For the text-containing cell, return its midpoint in (x, y) coordinate format. 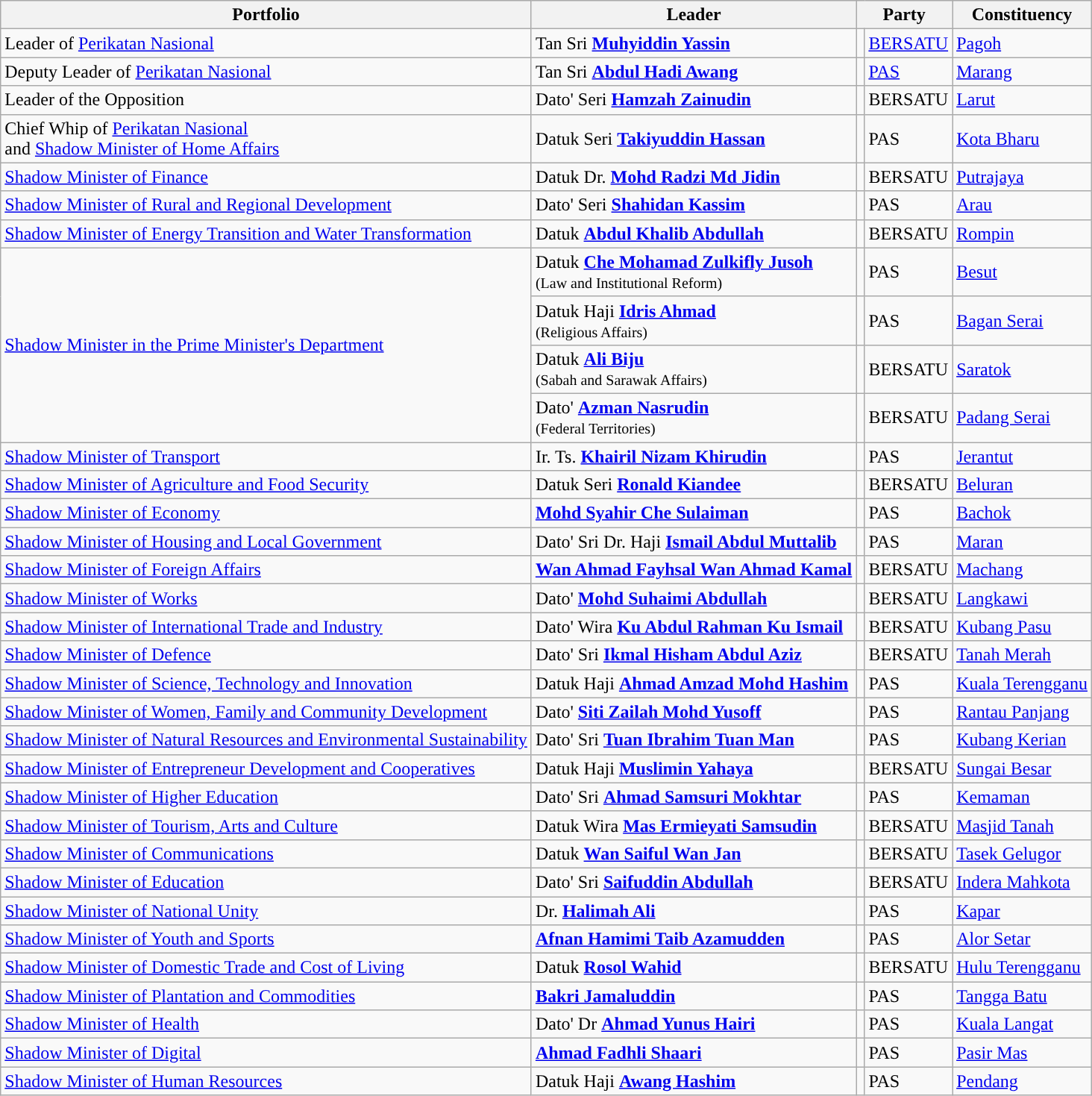
Rantau Panjang (1022, 712)
Pendang (1022, 1081)
Larut (1022, 100)
Afnan Hamimi Taib Azamudden (694, 939)
Dato' Siti Zailah Mohd Yusoff (694, 712)
Bagan Serai (1022, 321)
Kubang Kerian (1022, 740)
Shadow Minister of Entrepreneur Development and Cooperatives (266, 768)
Shadow Minister of Communications (266, 854)
Kuala Langat (1022, 1024)
Shadow Minister of Women, Family and Community Development (266, 712)
Shadow Minister of Education (266, 882)
Ahmad Fadhli Shaari (694, 1053)
Shadow Minister of Defence (266, 655)
Party (904, 15)
Masjid Tanah (1022, 825)
Dato' Azman Nasrudin (Federal Territories) (694, 418)
Shadow Minister of Energy Transition and Water Transformation (266, 234)
Tan Sri Muhyiddin Yassin (694, 43)
Machang (1022, 570)
Shadow Minister of Youth and Sports (266, 939)
Datuk Wan Saiful Wan Jan (694, 854)
Datuk Abdul Khalib Abdullah (694, 234)
Shadow Minister of Works (266, 598)
Ir. Ts. Khairil Nizam Khirudin (694, 456)
Dr. Halimah Ali (694, 911)
Putrajaya (1022, 177)
Dato' Sri Ikmal Hisham Abdul Aziz (694, 655)
Dato' Dr Ahmad Yunus Hairi (694, 1024)
Datuk Haji Muslimin Yahaya (694, 768)
Tanah Merah (1022, 655)
Portfolio (266, 15)
Dato' Seri Hamzah Zainudin (694, 100)
Kemaman (1022, 797)
Shadow Minister of Economy (266, 513)
Datuk Che Mohamad Zulkifly Jusoh (Law and Institutional Reform) (694, 272)
Shadow Minister of National Unity (266, 911)
Kubang Pasu (1022, 627)
Shadow Minister of Health (266, 1024)
Dato' Wira Ku Abdul Rahman Ku Ismail (694, 627)
Leader (694, 15)
Shadow Minister of Science, Technology and Innovation (266, 683)
Hulu Terengganu (1022, 968)
Datuk Dr. Mohd Radzi Md Jidin (694, 177)
Pagoh (1022, 43)
Pasir Mas (1022, 1053)
Deputy Leader of Perikatan Nasional (266, 72)
Tangga Batu (1022, 996)
Shadow Minister of Human Resources (266, 1081)
Shadow Minister of Digital (266, 1053)
Datuk Rosol Wahid (694, 968)
Padang Serai (1022, 418)
Dato' Sri Ahmad Samsuri Mokhtar (694, 797)
Shadow Minister of Agriculture and Food Security (266, 485)
Datuk Wira Mas Ermieyati Samsudin (694, 825)
Langkawi (1022, 598)
Kapar (1022, 911)
Shadow Minister of Higher Education (266, 797)
Dato' Mohd Suhaimi Abdullah (694, 598)
Indera Mahkota (1022, 882)
Datuk Seri Takiyuddin Hassan (694, 139)
Tan Sri Abdul Hadi Awang (694, 72)
Kota Bharu (1022, 139)
Datuk Haji Awang Hashim (694, 1081)
Dato' Seri Shahidan Kassim (694, 205)
Datuk Seri Ronald Kiandee (694, 485)
Shadow Minister of Transport (266, 456)
Bachok (1022, 513)
Shadow Minister of Plantation and Commodities (266, 996)
Rompin (1022, 234)
Beluran (1022, 485)
Dato' Sri Dr. Haji Ismail Abdul Muttalib (694, 542)
Shadow Minister of International Trade and Industry (266, 627)
Constituency (1022, 15)
Datuk Haji Ahmad Amzad Mohd Hashim (694, 683)
Dato' Sri Saifuddin Abdullah (694, 882)
Kuala Terengganu (1022, 683)
Bakri Jamaluddin (694, 996)
Sungai Besar (1022, 768)
Leader of Perikatan Nasional (266, 43)
Wan Ahmad Fayhsal Wan Ahmad Kamal (694, 570)
Datuk Haji Idris Ahmad (Religious Affairs) (694, 321)
Shadow Minister in the Prime Minister's Department (266, 345)
Mohd Syahir Che Sulaiman (694, 513)
Shadow Minister of Foreign Affairs (266, 570)
Alor Setar (1022, 939)
Shadow Minister of Domestic Trade and Cost of Living (266, 968)
Besut (1022, 272)
Saratok (1022, 369)
Shadow Minister of Natural Resources and Environmental Sustainability (266, 740)
Shadow Minister of Tourism, Arts and Culture (266, 825)
Datuk Ali Biju (Sabah and Sarawak Affairs) (694, 369)
Arau (1022, 205)
Shadow Minister of Finance (266, 177)
Tasek Gelugor (1022, 854)
Marang (1022, 72)
Shadow Minister of Housing and Local Government (266, 542)
Shadow Minister of Rural and Regional Development (266, 205)
Maran (1022, 542)
Leader of the Opposition (266, 100)
Chief Whip of Perikatan Nasional and Shadow Minister of Home Affairs (266, 139)
Jerantut (1022, 456)
Dato' Sri Tuan Ibrahim Tuan Man (694, 740)
